Provide the [x, y] coordinate of the cell's center where the given text is located.  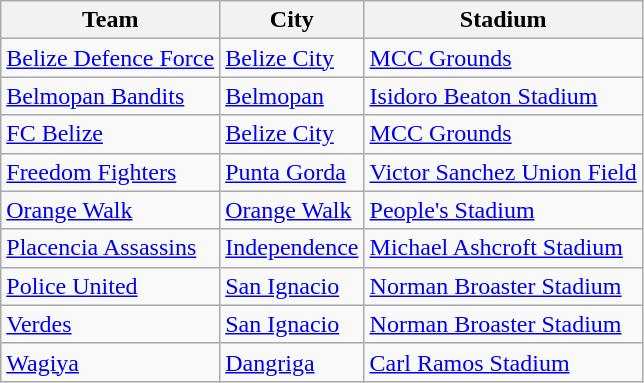
Team [110, 20]
Independence [292, 248]
Dangriga [292, 362]
City [292, 20]
People's Stadium [503, 210]
Isidoro Beaton Stadium [503, 96]
Belmopan [292, 96]
Police United [110, 286]
Victor Sanchez Union Field [503, 172]
Stadium [503, 20]
Punta Gorda [292, 172]
FC Belize [110, 134]
Belmopan Bandits [110, 96]
Freedom Fighters [110, 172]
Carl Ramos Stadium [503, 362]
Placencia Assassins [110, 248]
Belize Defence Force [110, 58]
Wagiya [110, 362]
Michael Ashcroft Stadium [503, 248]
Verdes [110, 324]
